Return (X, Y) of the center of cell containing provided text 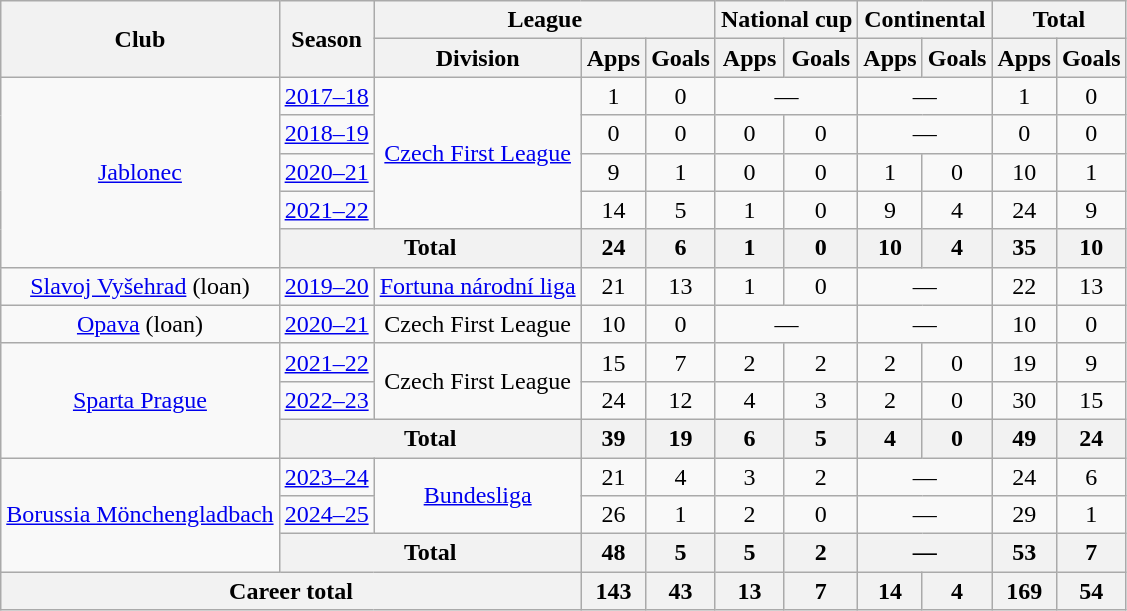
League (544, 20)
Jablonec (140, 172)
Club (140, 39)
35 (1024, 248)
29 (1024, 515)
Bundesliga (478, 496)
Season (326, 39)
2022–23 (326, 400)
Sparta Prague (140, 400)
2018–19 (326, 134)
22 (1024, 286)
48 (613, 553)
Career total (291, 591)
Fortuna národní liga (478, 286)
2019–20 (326, 286)
39 (613, 438)
Division (478, 58)
30 (1024, 400)
169 (1024, 591)
43 (681, 591)
2017–18 (326, 96)
2023–24 (326, 477)
Opava (loan) (140, 324)
53 (1024, 553)
Continental (925, 20)
54 (1091, 591)
Borussia Mönchengladbach (140, 515)
12 (681, 400)
2024–25 (326, 515)
26 (613, 515)
143 (613, 591)
Slavoj Vyšehrad (loan) (140, 286)
National cup (786, 20)
49 (1024, 438)
